Return the (X, Y) coordinate for the center point of the cell that contains the specified text.  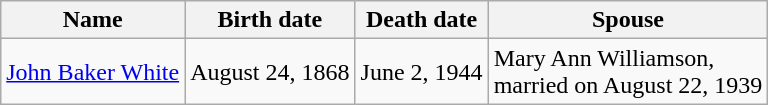
John Baker White (93, 72)
June 2, 1944 (422, 72)
Birth date (270, 20)
August 24, 1868 (270, 72)
Spouse (628, 20)
Name (93, 20)
Mary Ann Williamson,married on August 22, 1939 (628, 72)
Death date (422, 20)
